Locate the cell with the specified text and output its [X, Y] center coordinate. 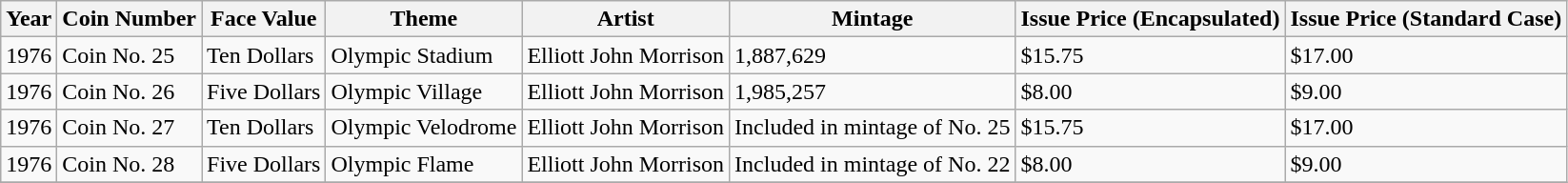
Included in mintage of No. 22 [873, 164]
1,985,257 [873, 91]
Coin No. 28 [130, 164]
Olympic Velodrome [424, 128]
Olympic Stadium [424, 55]
Issue Price (Encapsulated) [1151, 19]
Artist [626, 19]
Mintage [873, 19]
Face Value [264, 19]
Coin Number [130, 19]
Included in mintage of No. 25 [873, 128]
Olympic Village [424, 91]
Olympic Flame [424, 164]
1,887,629 [873, 55]
Coin No. 25 [130, 55]
Issue Price (Standard Case) [1426, 19]
Coin No. 27 [130, 128]
Year [29, 19]
Coin No. 26 [130, 91]
Theme [424, 19]
